Search for the cell housing the specified text and yield its (x, y) center coordinate. 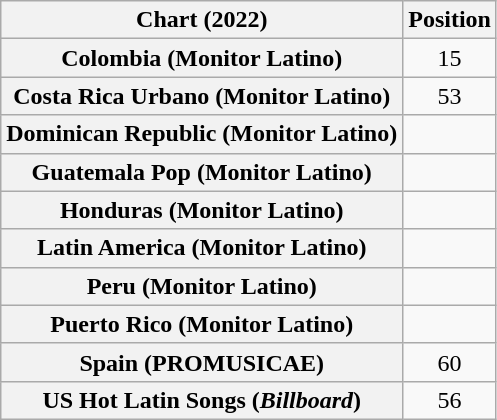
Spain (PROMUSICAE) (202, 362)
Latin America (Monitor Latino) (202, 248)
Puerto Rico (Monitor Latino) (202, 324)
60 (450, 362)
15 (450, 58)
Dominican Republic (Monitor Latino) (202, 134)
Honduras (Monitor Latino) (202, 210)
53 (450, 96)
Position (450, 20)
Colombia (Monitor Latino) (202, 58)
Chart (2022) (202, 20)
Guatemala Pop (Monitor Latino) (202, 172)
Peru (Monitor Latino) (202, 286)
US Hot Latin Songs (Billboard) (202, 400)
56 (450, 400)
Costa Rica Urbano (Monitor Latino) (202, 96)
